Locate the cell with the specified text and output its (x, y) center coordinate. 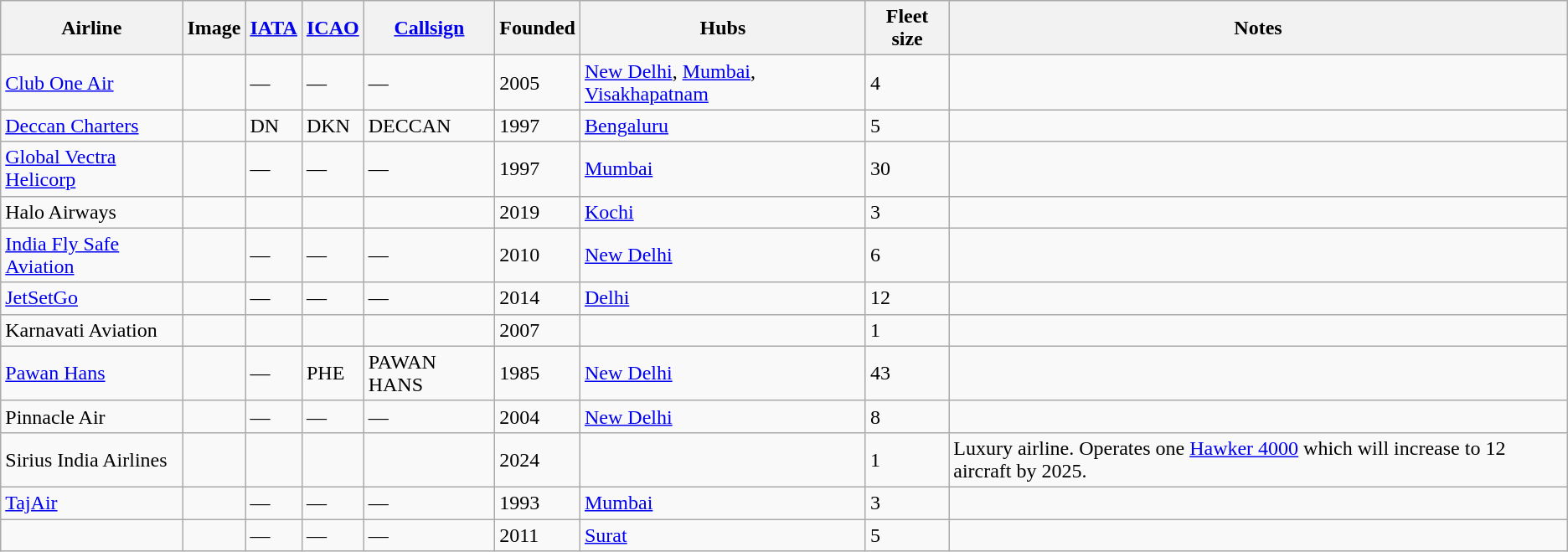
2019 (538, 212)
2007 (538, 330)
1993 (538, 503)
DECCAN (429, 126)
PAWAN HANS (429, 374)
DN (274, 126)
New Delhi, Mumbai, Visakhapatnam (722, 82)
Airline (92, 28)
6 (906, 255)
Club One Air (92, 82)
Karnavati Aviation (92, 330)
PHE (333, 374)
8 (906, 416)
India Fly Safe Aviation (92, 255)
ICAO (333, 28)
Callsign (429, 28)
JetSetGo (92, 298)
2024 (538, 459)
IATA (274, 28)
Global Vectra Helicorp (92, 169)
2011 (538, 535)
Pawan Hans (92, 374)
Fleet size (906, 28)
Image (214, 28)
Bengaluru (722, 126)
Delhi (722, 298)
2014 (538, 298)
Deccan Charters (92, 126)
43 (906, 374)
30 (906, 169)
2004 (538, 416)
Notes (1258, 28)
2005 (538, 82)
Pinnacle Air (92, 416)
TajAir (92, 503)
12 (906, 298)
Luxury airline. Operates one Hawker 4000 which will increase to 12 aircraft by 2025. (1258, 459)
Surat (722, 535)
Halo Airways (92, 212)
Founded (538, 28)
4 (906, 82)
2010 (538, 255)
Kochi (722, 212)
Sirius India Airlines (92, 459)
DKN (333, 126)
Hubs (722, 28)
1985 (538, 374)
